Return the (x, y) coordinate for the center point of the cell that contains the specified text.  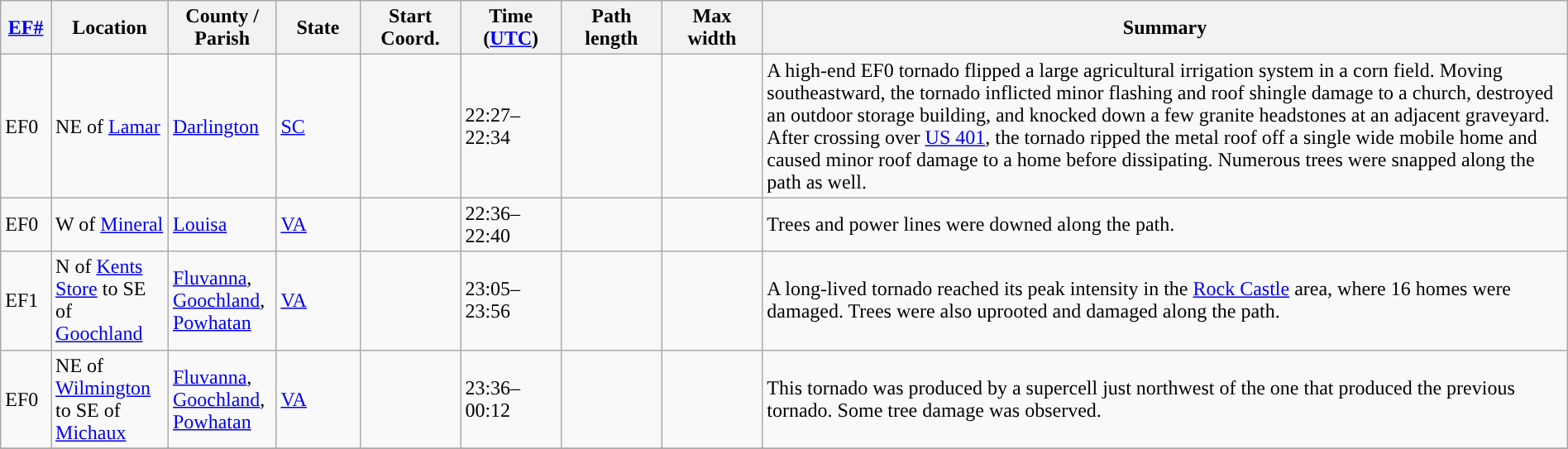
22:27–22:34 (511, 126)
Location (110, 28)
Time (UTC) (511, 28)
State (318, 28)
County / Parish (222, 28)
Max width (712, 28)
22:36–22:40 (511, 225)
Louisa (222, 225)
This tornado was produced by a supercell just northwest of the one that produced the previous tornado. Some tree damage was observed. (1164, 399)
NE of Lamar (110, 126)
N of Kents Store to SE of Goochland (110, 301)
NE of Wilmington to SE of Michaux (110, 399)
EF1 (26, 301)
Summary (1164, 28)
Trees and power lines were downed along the path. (1164, 225)
Start Coord. (410, 28)
Path length (611, 28)
SC (318, 126)
23:36–00:12 (511, 399)
Darlington (222, 126)
W of Mineral (110, 225)
23:05–23:56 (511, 301)
EF# (26, 28)
